Detect which cell encompasses the target text, then output its (x, y) center coordinate. 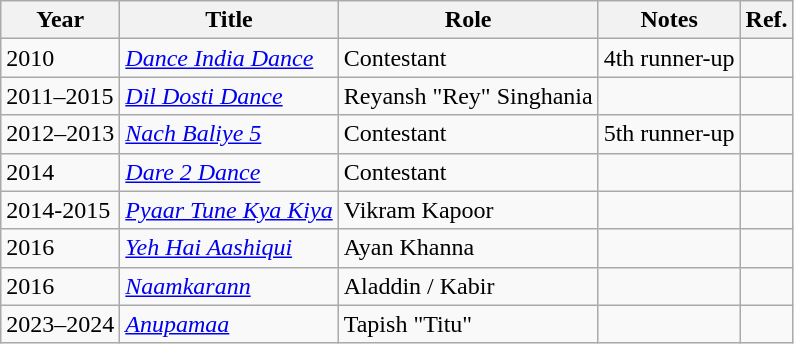
2010 (60, 58)
Year (60, 20)
Dil Dosti Dance (229, 96)
4th runner-up (669, 58)
Tapish "Titu" (468, 324)
Notes (669, 20)
Dance India Dance (229, 58)
Aladdin / Kabir (468, 286)
Ref. (766, 20)
Dare 2 Dance (229, 172)
2014 (60, 172)
Pyaar Tune Kya Kiya (229, 210)
2011–2015 (60, 96)
Yeh Hai Aashiqui (229, 248)
5th runner-up (669, 134)
Title (229, 20)
2023–2024 (60, 324)
Ayan Khanna (468, 248)
2014-2015 (60, 210)
Vikram Kapoor (468, 210)
2012–2013 (60, 134)
Anupamaa (229, 324)
Naamkarann (229, 286)
Nach Baliye 5 (229, 134)
Role (468, 20)
Reyansh "Rey" Singhania (468, 96)
